Provide the [x, y] coordinate of the cell's center where the given text is located.  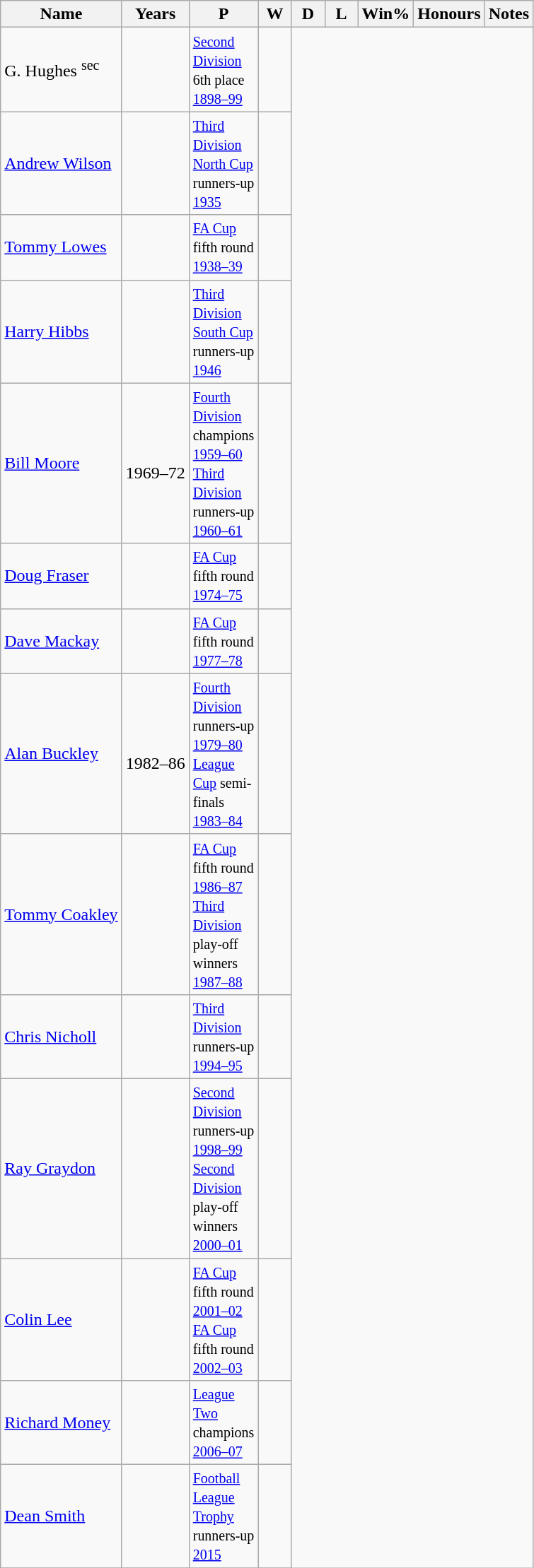
Fourth Division runners-up 1979–80League Cup semi-finals 1983–84 [224, 753]
Chris Nicholl [61, 1036]
Tommy Lowes [61, 247]
League Two champions 2006–07 [224, 1423]
G. Hughes sec [61, 69]
Richard Money [61, 1423]
Ray Graydon [61, 1168]
1969–72 [156, 464]
Honours [449, 14]
Tommy Coakley [61, 914]
FA Cup fifth round 1977–78 [224, 641]
L [341, 14]
W [274, 14]
Name [61, 14]
FA Cup fifth round 1938–39 [224, 247]
D [308, 14]
Third Division North Cup runners-up 1935 [224, 163]
FA Cup fifth round 2001–02FA Cup fifth round 2002–03 [224, 1319]
Third Division runners-up 1994–95 [224, 1036]
Alan Buckley [61, 753]
Colin Lee [61, 1319]
Years [156, 14]
Second Division 6th place 1898–99 [224, 69]
P [224, 14]
Third Division South Cup runners-up 1946 [224, 331]
Andrew Wilson [61, 163]
FA Cup fifth round 1986–87Third Division play-off winners 1987–88 [224, 914]
1982–86 [156, 753]
Harry Hibbs [61, 331]
Dave Mackay [61, 641]
Doug Fraser [61, 576]
Win% [386, 14]
Fourth Division champions 1959–60Third Division runners-up 1960–61 [224, 464]
Dean Smith [61, 1516]
Bill Moore [61, 464]
FA Cup fifth round 1974–75 [224, 576]
Second Division runners-up 1998–99Second Division play-off winners 2000–01 [224, 1168]
Notes [509, 14]
Football League Trophy runners-up 2015 [224, 1516]
